Find where the given text appears and provide that cell's center as (x, y) coordinate. 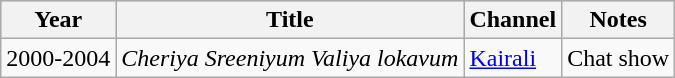
Chat show (618, 58)
2000-2004 (58, 58)
Year (58, 20)
Cheriya Sreeniyum Valiya lokavum (290, 58)
Kairali (513, 58)
Title (290, 20)
Channel (513, 20)
Notes (618, 20)
